Provide the [X, Y] coordinate of the cell's center where the given text is located.  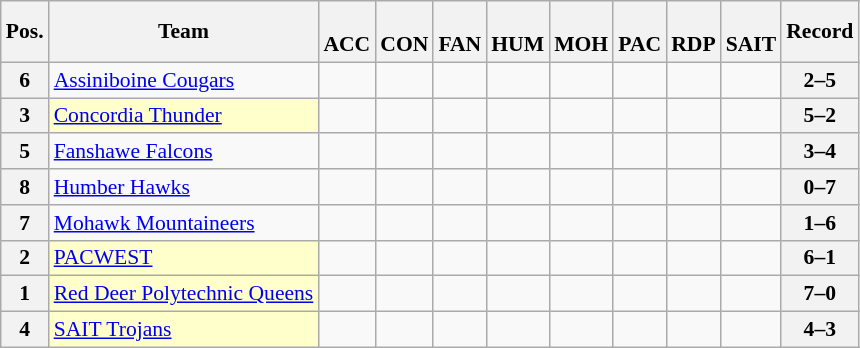
CON [404, 32]
RDP [693, 32]
1–6 [820, 223]
2–5 [820, 80]
Assiniboine Cougars [184, 80]
3–4 [820, 152]
Pos. [25, 32]
6–1 [820, 258]
PACWEST [184, 258]
0–7 [820, 187]
2 [25, 258]
PAC [640, 32]
6 [25, 80]
Concordia Thunder [184, 116]
5 [25, 152]
Red Deer Polytechnic Queens [184, 294]
5–2 [820, 116]
Humber Hawks [184, 187]
Fanshawe Falcons [184, 152]
7 [25, 223]
MOH [581, 32]
ACC [346, 32]
Record [820, 32]
Team [184, 32]
4–3 [820, 330]
SAIT [752, 32]
1 [25, 294]
SAIT Trojans [184, 330]
8 [25, 187]
HUM [518, 32]
4 [25, 330]
3 [25, 116]
7–0 [820, 294]
Mohawk Mountaineers [184, 223]
FAN [460, 32]
